Return the (x, y) coordinate for the center point of the cell that contains the specified text.  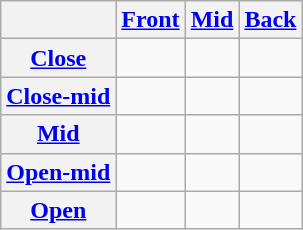
Front (150, 20)
Close-mid (58, 96)
Close (58, 58)
Open-mid (58, 172)
Open (58, 210)
Back (270, 20)
